For the text-containing cell, return its midpoint in (x, y) coordinate format. 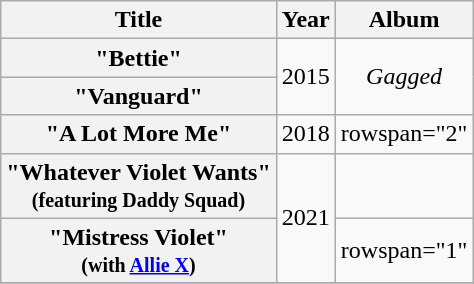
"Mistress Violet"(with Allie X) (138, 250)
2018 (306, 134)
rowspan="2" (404, 134)
Album (404, 20)
Gagged (404, 77)
"A Lot More Me" (138, 134)
"Whatever Violet Wants"(featuring Daddy Squad) (138, 186)
Title (138, 20)
Year (306, 20)
2021 (306, 218)
"Vanguard" (138, 96)
"Bettie" (138, 58)
2015 (306, 77)
rowspan="1" (404, 250)
